Output the (x, y) coordinate of the center of the cell containing the given text.  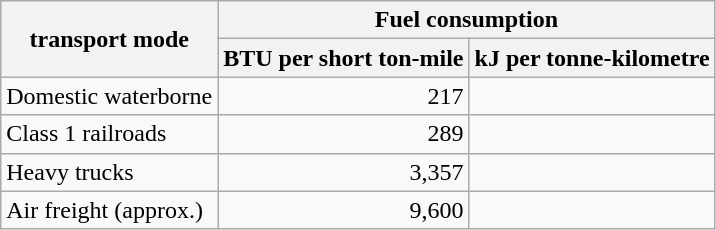
3,357 (344, 172)
Heavy trucks (110, 172)
289 (344, 134)
217 (344, 96)
Domestic waterborne (110, 96)
transport mode (110, 39)
9,600 (344, 210)
Class 1 railroads (110, 134)
BTU per short ton-mile (344, 58)
kJ per tonne-kilometre (592, 58)
Fuel consumption (466, 20)
Air freight (approx.) (110, 210)
